Return (X, Y) of the center of cell containing provided text 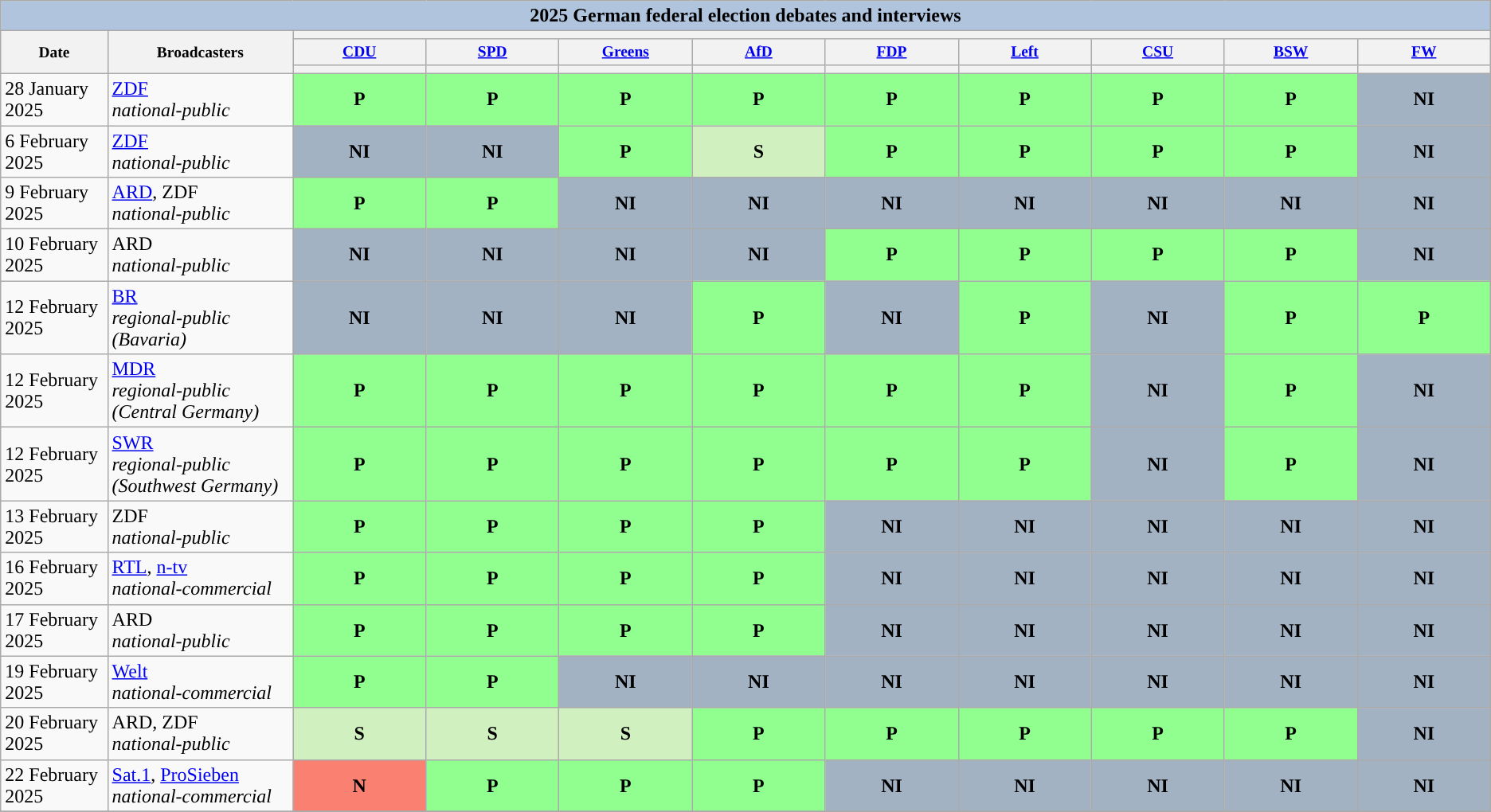
MDRregional-public (Central Germany) (201, 391)
Greens (626, 51)
FDP (892, 51)
22 February 2025 (54, 785)
CSU (1158, 51)
SPD (492, 51)
20 February 2025 (54, 734)
Left (1024, 51)
2025 German federal election debates and interviews (745, 16)
SWRregional-public (Southwest Germany) (201, 464)
N (360, 785)
CDU (360, 51)
BSW (1290, 51)
9 February 2025 (54, 204)
13 February 2025 (54, 527)
RTL, n-tvnational-commercial (201, 578)
Broadcasters (201, 53)
6 February 2025 (54, 151)
28 January 2025 (54, 99)
17 February 2025 (54, 630)
AfD (758, 51)
BRregional-public (Bavaria) (201, 318)
Sat.1, ProSiebennational-commercial (201, 785)
Date (54, 53)
16 February 2025 (54, 578)
Weltnational-commercial (201, 681)
10 February 2025 (54, 255)
19 February 2025 (54, 681)
FW (1424, 51)
